For the text-containing cell, return its midpoint in (X, Y) coordinate format. 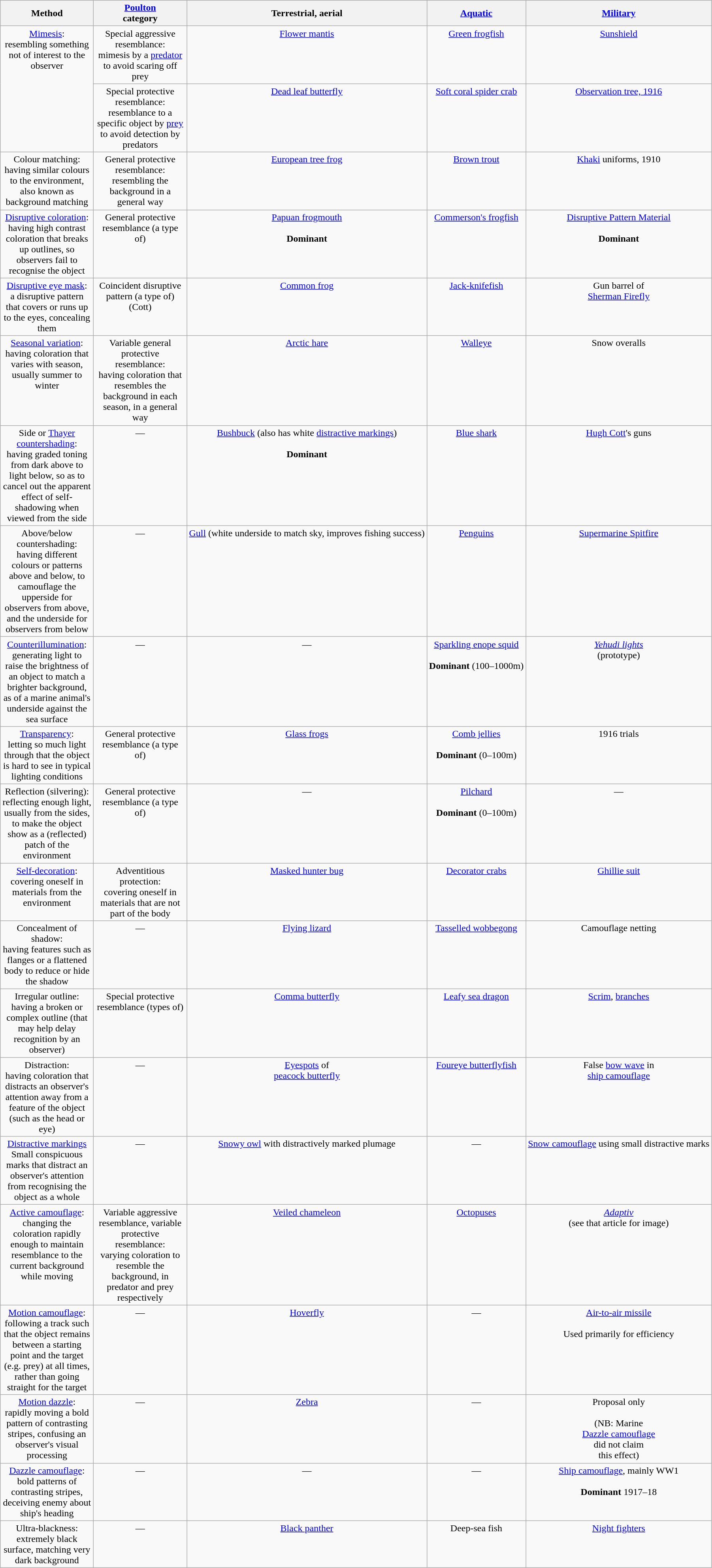
False bow wave inship camouflage (619, 1097)
European tree frog (307, 181)
Sunshield (619, 55)
Dazzle camouflage:bold patterns of contrasting stripes, deceiving enemy about ship's heading (47, 1492)
Glass frogs (307, 755)
Leafy sea dragon (476, 1023)
Air-to-air missileUsed primarily for efficiency (619, 1350)
Distractive markingsSmall conspicuous marks that distract an observer's attention from recognising the object as a whole (47, 1170)
Disruptive eye mask:a disruptive pattern that covers or runs up to the eyes, concealing them (47, 307)
Method (47, 13)
Disruptive coloration:having high contrast coloration that breaks up outlines, so observers fail to recognise the object (47, 244)
Decorator crabs (476, 892)
Yehudi lights(prototype) (619, 682)
Adaptiv(see that article for image) (619, 1255)
Special protective resemblance (types of) (140, 1023)
Jack-knifefish (476, 307)
Observation tree, 1916 (619, 118)
Coincident disruptive pattern (a type of) (Cott) (140, 307)
Flying lizard (307, 955)
Snow overalls (619, 381)
Variable aggressive resemblance, variable protective resemblance:varying coloration to resemble the background, in predator and prey respectively (140, 1255)
Hugh Cott's guns (619, 475)
Flower mantis (307, 55)
Papuan frogmouthDominant (307, 244)
Special protective resemblance:resemblance to a specific object by prey to avoid detection by predators (140, 118)
Ship camouflage, mainly WW1Dominant 1917–18 (619, 1492)
Gull (white underside to match sky, improves fishing success) (307, 581)
Irregular outline:having a broken or complex outline (that may help delay recognition by an observer) (47, 1023)
Distraction:having coloration that distracts an observer's attention away from a feature of the object (such as the head or eye) (47, 1097)
Octopuses (476, 1255)
Aquatic (476, 13)
Concealment of shadow:having features such as flanges or a flattened body to reduce or hide the shadow (47, 955)
Scrim, branches (619, 1023)
Ghillie suit (619, 892)
Arctic hare (307, 381)
Transparency:letting so much light through that the object is hard to see in typical lighting conditions (47, 755)
Khaki uniforms, 1910 (619, 181)
Tasselled wobbegong (476, 955)
Adventitious protection:covering oneself in materials that are not part of the body (140, 892)
Penguins (476, 581)
Variable general protective resemblance:having coloration that resembles the background in each season, in a general way (140, 381)
Hoverfly (307, 1350)
Ultra-blackness:extremely black surface, matching very dark background (47, 1544)
Supermarine Spitfire (619, 581)
Sparkling enope squidDominant (100–1000m) (476, 682)
Night fighters (619, 1544)
1916 trials (619, 755)
Deep-sea fish (476, 1544)
Gun barrel ofSherman Firefly (619, 307)
Snowy owl with distractively marked plumage (307, 1170)
Walleye (476, 381)
Colour matching:having similar colours to the environment, also known as background matching (47, 181)
Military (619, 13)
Disruptive Pattern MaterialDominant (619, 244)
Green frogfish (476, 55)
Proposal only(NB: MarineDazzle camouflagedid not claimthis effect) (619, 1429)
Reflection (silvering):reflecting enough light, usually from the sides, to make the object show as a (reflected) patch of the environment (47, 823)
Seasonal variation:having coloration that varies with season, usually summer to winter (47, 381)
Veiled chameleon (307, 1255)
Brown trout (476, 181)
Masked hunter bug (307, 892)
Self-decoration:covering oneself in materials from the environment (47, 892)
Comb jelliesDominant (0–100m) (476, 755)
Eyespots ofpeacock butterfly (307, 1097)
Common frog (307, 307)
Soft coral spider crab (476, 118)
Terrestrial, aerial (307, 13)
Camouflage netting (619, 955)
Dead leaf butterfly (307, 118)
Bushbuck (also has white distractive markings)Dominant (307, 475)
Snow camouflage using small distractive marks (619, 1170)
Black panther (307, 1544)
Foureye butterflyfish (476, 1097)
General protective resemblance:resembling the background in a general way (140, 181)
Mimesis:resembling something not of interest to the observer (47, 89)
Blue shark (476, 475)
Active camouflage:changing the coloration rapidly enough to maintain resemblance to the current background while moving (47, 1255)
Special aggressive resemblance:mimesis by a predator to avoid scaring off prey (140, 55)
PilchardDominant (0–100m) (476, 823)
Poultoncategory (140, 13)
Motion dazzle:rapidly moving a bold pattern of contrasting stripes, confusing an observer's visual processing (47, 1429)
Comma butterfly (307, 1023)
Zebra (307, 1429)
Commerson's frogfish (476, 244)
